Determine the (X, Y) coordinate at the center of the cell enclosing the given text.  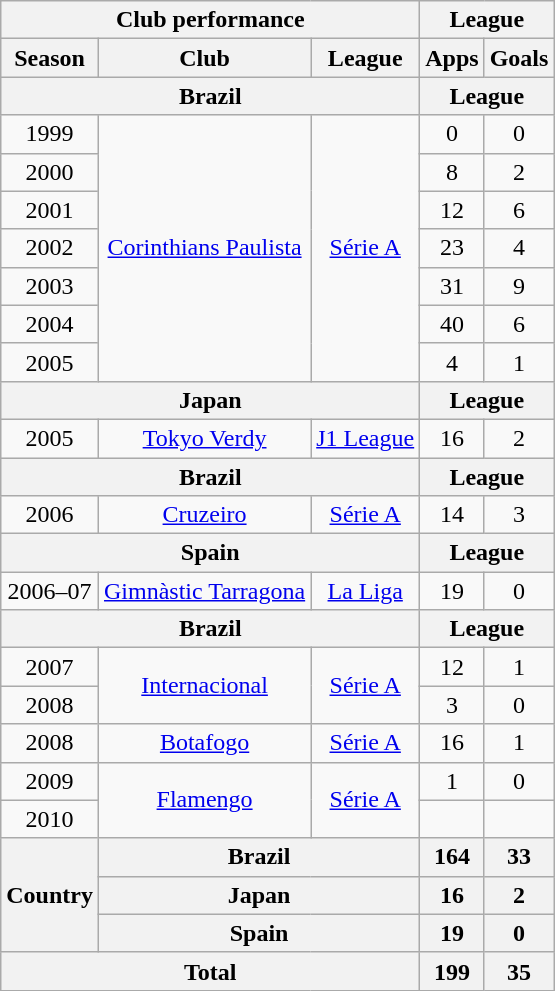
Cruzeiro (204, 515)
Total (210, 971)
J1 League (366, 438)
Country (50, 895)
14 (452, 515)
Gimnàstic Tarragona (204, 591)
2001 (50, 210)
Corinthians Paulista (204, 248)
2007 (50, 667)
40 (452, 324)
8 (452, 172)
2002 (50, 248)
23 (452, 248)
33 (519, 857)
Tokyo Verdy (204, 438)
Flamengo (204, 800)
Apps (452, 58)
199 (452, 971)
9 (519, 286)
1999 (50, 134)
164 (452, 857)
31 (452, 286)
Club (204, 58)
La Liga (366, 591)
2010 (50, 819)
2003 (50, 286)
2006–07 (50, 591)
Botafogo (204, 743)
35 (519, 971)
2000 (50, 172)
Season (50, 58)
Club performance (210, 20)
Internacional (204, 686)
Goals (519, 58)
2009 (50, 781)
2006 (50, 515)
2004 (50, 324)
